From the cell containing the given text, extract its center point as (x, y) coordinate. 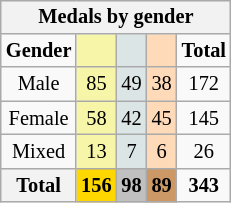
85 (96, 84)
156 (96, 185)
98 (132, 185)
49 (132, 84)
13 (96, 152)
Mixed (38, 152)
Medals by gender (116, 17)
6 (162, 152)
343 (204, 185)
89 (162, 185)
Gender (38, 51)
145 (204, 118)
Female (38, 118)
7 (132, 152)
45 (162, 118)
26 (204, 152)
38 (162, 84)
58 (96, 118)
Male (38, 84)
172 (204, 84)
42 (132, 118)
